Return the [x, y] coordinate for the center point of the cell that contains the specified text.  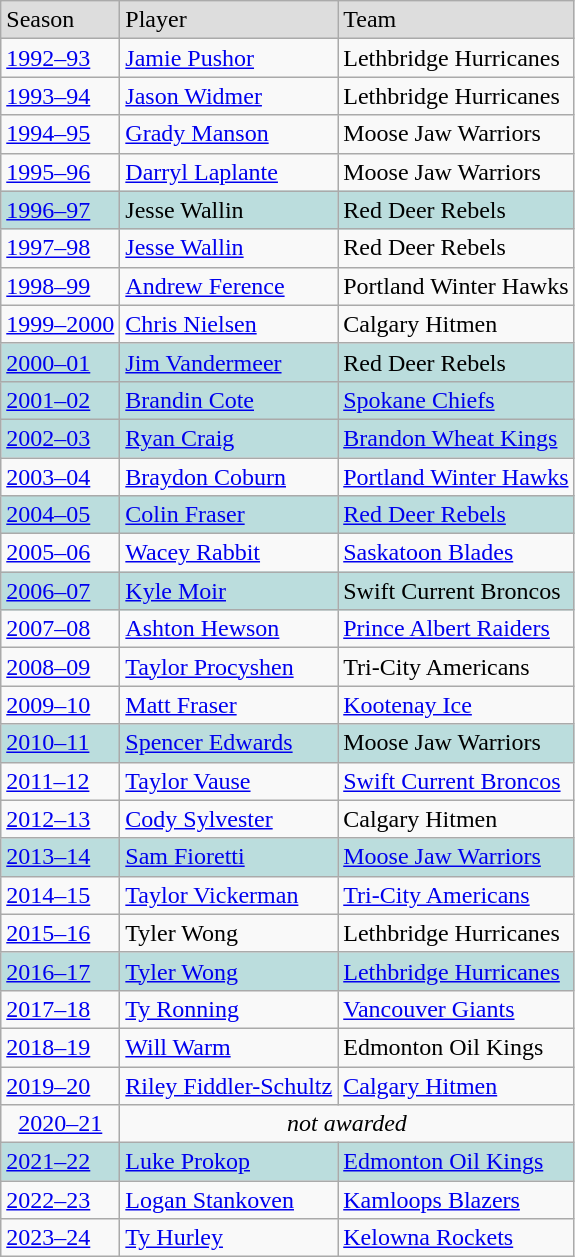
Taylor Vause [229, 781]
Ryan Craig [229, 438]
Vancouver Giants [456, 1009]
Jason Widmer [229, 96]
1993–94 [60, 96]
2011–12 [60, 781]
Ty Hurley [229, 1238]
2015–16 [60, 933]
Cody Sylvester [229, 819]
Taylor Procyshen [229, 667]
2005–06 [60, 553]
2021–22 [60, 1162]
Brandin Cote [229, 400]
1994–95 [60, 134]
Colin Fraser [229, 515]
2006–07 [60, 591]
Jamie Pushor [229, 58]
Spencer Edwards [229, 743]
2018–19 [60, 1047]
Brandon Wheat Kings [456, 438]
2012–13 [60, 819]
Team [456, 20]
2001–02 [60, 400]
Player [229, 20]
1995–96 [60, 172]
Matt Fraser [229, 705]
Ashton Hewson [229, 629]
2002–03 [60, 438]
2009–10 [60, 705]
2016–17 [60, 971]
not awarded [347, 1124]
Andrew Ference [229, 286]
Braydon Coburn [229, 477]
Kamloops Blazers [456, 1200]
2019–20 [60, 1085]
2020–21 [60, 1124]
1998–99 [60, 286]
Kelowna Rockets [456, 1238]
Saskatoon Blades [456, 553]
Taylor Vickerman [229, 895]
1992–93 [60, 58]
1999–2000 [60, 324]
2008–09 [60, 667]
Prince Albert Raiders [456, 629]
Ty Ronning [229, 1009]
Chris Nielsen [229, 324]
2022–23 [60, 1200]
2003–04 [60, 477]
Sam Fioretti [229, 857]
Season [60, 20]
2013–14 [60, 857]
Riley Fiddler-Schultz [229, 1085]
Grady Manson [229, 134]
Jim Vandermeer [229, 362]
Kyle Moir [229, 591]
2017–18 [60, 1009]
1997–98 [60, 248]
2000–01 [60, 362]
2023–24 [60, 1238]
2007–08 [60, 629]
Luke Prokop [229, 1162]
Darryl Laplante [229, 172]
Logan Stankoven [229, 1200]
2010–11 [60, 743]
1996–97 [60, 210]
Wacey Rabbit [229, 553]
2004–05 [60, 515]
Will Warm [229, 1047]
Kootenay Ice [456, 705]
Spokane Chiefs [456, 400]
2014–15 [60, 895]
